Return the (x, y) coordinate for the center point of the cell that contains the specified text.  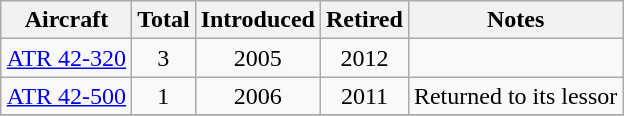
ATR 42-500 (66, 96)
Total (164, 20)
Introduced (258, 20)
2005 (258, 58)
3 (164, 58)
Returned to its lessor (515, 96)
2012 (364, 58)
2011 (364, 96)
ATR 42-320 (66, 58)
Retired (364, 20)
Notes (515, 20)
1 (164, 96)
2006 (258, 96)
Aircraft (66, 20)
